Search for the cell housing the specified text and yield its [X, Y] center coordinate. 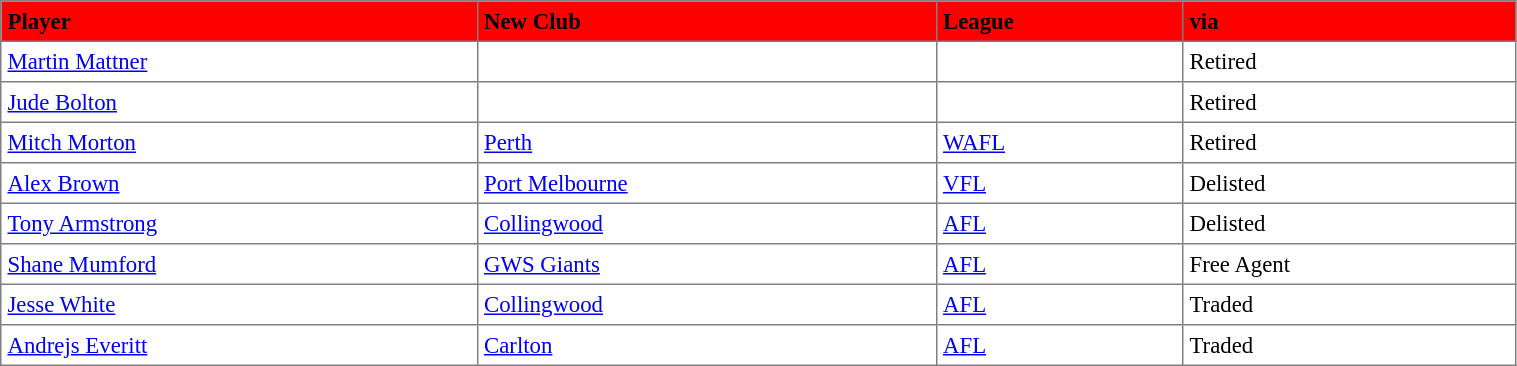
Player [240, 21]
via [1350, 21]
Perth [706, 142]
GWS Giants [706, 264]
Free Agent [1350, 264]
Andrejs Everitt [240, 345]
WAFL [1059, 142]
Martin Mattner [240, 61]
Jesse White [240, 304]
Carlton [706, 345]
Alex Brown [240, 183]
Mitch Morton [240, 142]
Jude Bolton [240, 102]
League [1059, 21]
New Club [706, 21]
Shane Mumford [240, 264]
Port Melbourne [706, 183]
Tony Armstrong [240, 223]
VFL [1059, 183]
